Provide the (x, y) coordinate of the cell's center where the given text is located.  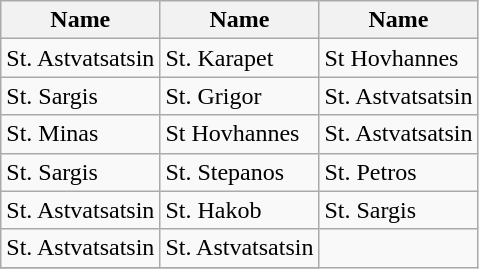
St. Hakob (240, 210)
St. Stepanos (240, 172)
St. Karapet (240, 58)
St. Petros (398, 172)
St. Minas (80, 134)
St. Grigor (240, 96)
